Search for the cell housing the specified text and yield its [X, Y] center coordinate. 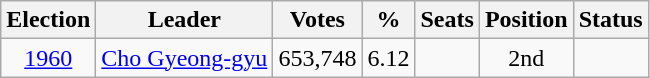
6.12 [388, 58]
% [388, 20]
Position [526, 20]
1960 [48, 58]
Election [48, 20]
Votes [318, 20]
2nd [526, 58]
653,748 [318, 58]
Seats [447, 20]
Leader [184, 20]
Cho Gyeong-gyu [184, 58]
Status [610, 20]
